From the cell containing the given text, extract its center point as [x, y] coordinate. 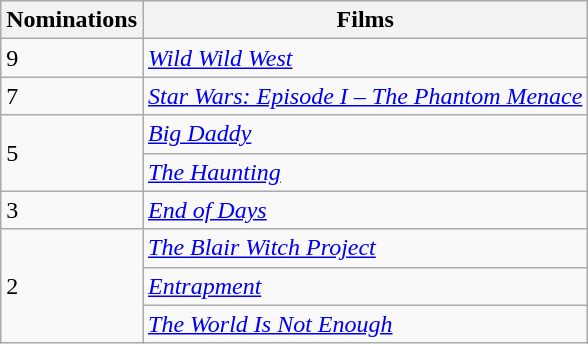
9 [72, 58]
The World Is Not Enough [364, 324]
Entrapment [364, 286]
End of Days [364, 210]
Nominations [72, 20]
The Haunting [364, 172]
5 [72, 153]
Films [364, 20]
Big Daddy [364, 134]
The Blair Witch Project [364, 248]
3 [72, 210]
7 [72, 96]
Wild Wild West [364, 58]
2 [72, 286]
Star Wars: Episode I – The Phantom Menace [364, 96]
